Scan for the cell matching the given text and deliver its [x, y] coordinate at center. 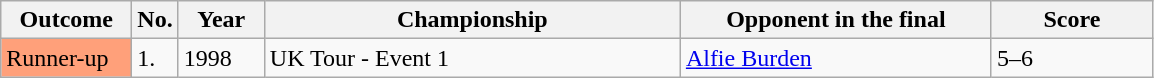
1. [155, 58]
No. [155, 20]
Year [221, 20]
Alfie Burden [836, 58]
Championship [472, 20]
1998 [221, 58]
Opponent in the final [836, 20]
5–6 [1072, 58]
Score [1072, 20]
Runner-up [66, 58]
UK Tour - Event 1 [472, 58]
Outcome [66, 20]
